Output the [X, Y] coordinate of the center of the cell containing the given text.  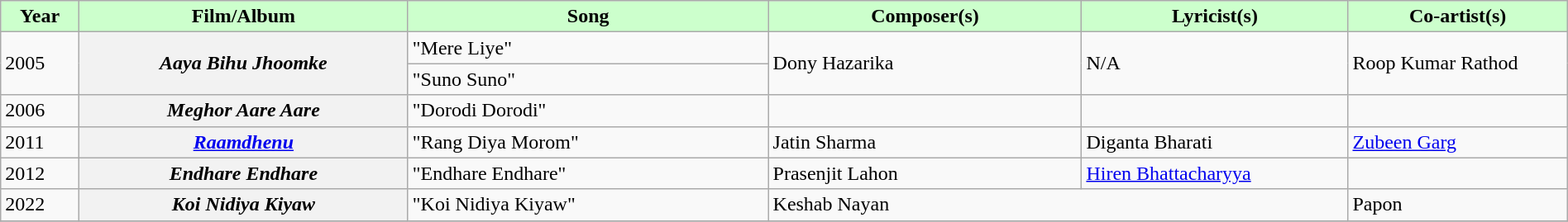
Papon [1457, 205]
"Endhare Endhare" [588, 173]
2005 [40, 64]
Raamdhenu [243, 142]
Lyricist(s) [1215, 17]
Hiren Bhattacharyya [1215, 173]
2022 [40, 205]
Dony Hazarika [925, 64]
"Dorodi Dorodi" [588, 111]
Koi Nidiya Kiyaw [243, 205]
Song [588, 17]
Jatin Sharma [925, 142]
Film/Album [243, 17]
"Mere Liye" [588, 48]
Meghor Aare Aare [243, 111]
Zubeen Garg [1457, 142]
Year [40, 17]
Prasenjit Lahon [925, 173]
"Rang Diya Morom" [588, 142]
"Suno Suno" [588, 79]
2006 [40, 111]
Aaya Bihu Jhoomke [243, 64]
Co-artist(s) [1457, 17]
2011 [40, 142]
"Koi Nidiya Kiyaw" [588, 205]
2012 [40, 173]
Roop Kumar Rathod [1457, 64]
N/A [1215, 64]
Endhare Endhare [243, 173]
Diganta Bharati [1215, 142]
Composer(s) [925, 17]
Keshab Nayan [1059, 205]
